Determine the [X, Y] coordinate at the center of the cell enclosing the given text.  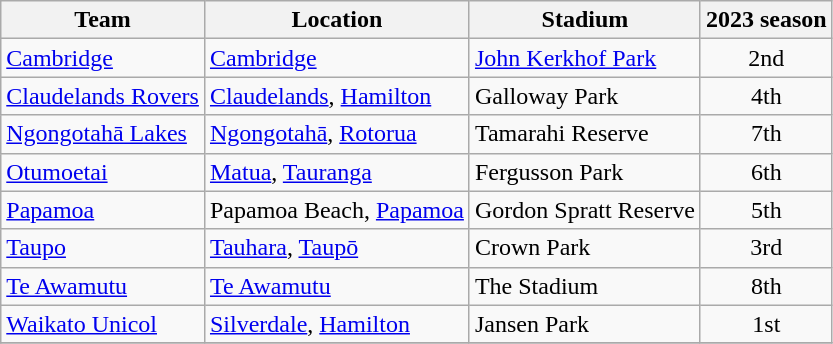
Papamoa Beach, Papamoa [336, 210]
Matua, Tauranga [336, 172]
1st [766, 324]
7th [766, 134]
Tamarahi Reserve [584, 134]
Claudelands, Hamilton [336, 96]
Stadium [584, 20]
2023 season [766, 20]
Papamoa [103, 210]
2nd [766, 58]
The Stadium [584, 286]
6th [766, 172]
Crown Park [584, 248]
Ngongotahā, Rotorua [336, 134]
Fergusson Park [584, 172]
Taupo [103, 248]
Waikato Unicol [103, 324]
Silverdale, Hamilton [336, 324]
5th [766, 210]
Claudelands Rovers [103, 96]
Otumoetai [103, 172]
Location [336, 20]
Ngongotahā Lakes [103, 134]
Team [103, 20]
Tauhara, Taupō [336, 248]
4th [766, 96]
3rd [766, 248]
Gordon Spratt Reserve [584, 210]
John Kerkhof Park [584, 58]
Jansen Park [584, 324]
8th [766, 286]
Galloway Park [584, 96]
